Return (x, y) of the center of cell containing provided text 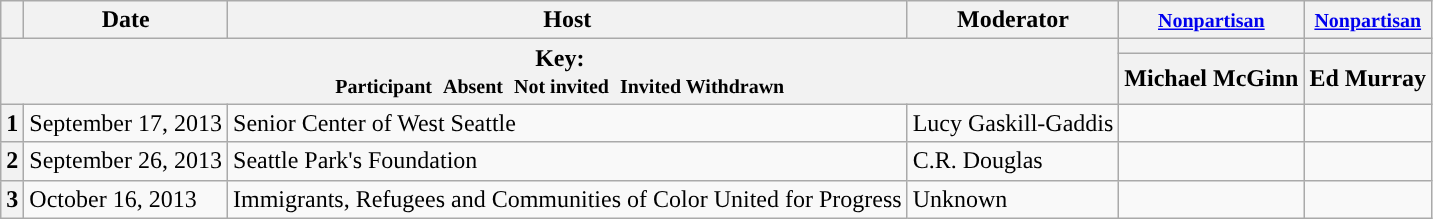
Host (568, 20)
October 16, 2013 (126, 199)
September 17, 2013 (126, 123)
Moderator (1013, 20)
Seattle Park's Foundation (568, 161)
Key: Participant Absent Not invited Invited Withdrawn (560, 72)
2 (12, 161)
Ed Murray (1368, 78)
Senior Center of West Seattle (568, 123)
Immigrants, Refugees and Communities of Color United for Progress (568, 199)
Date (126, 20)
Lucy Gaskill-Gaddis (1013, 123)
1 (12, 123)
Unknown (1013, 199)
September 26, 2013 (126, 161)
Michael McGinn (1212, 78)
C.R. Douglas (1013, 161)
3 (12, 199)
